Return [x, y] of the center of cell containing provided text 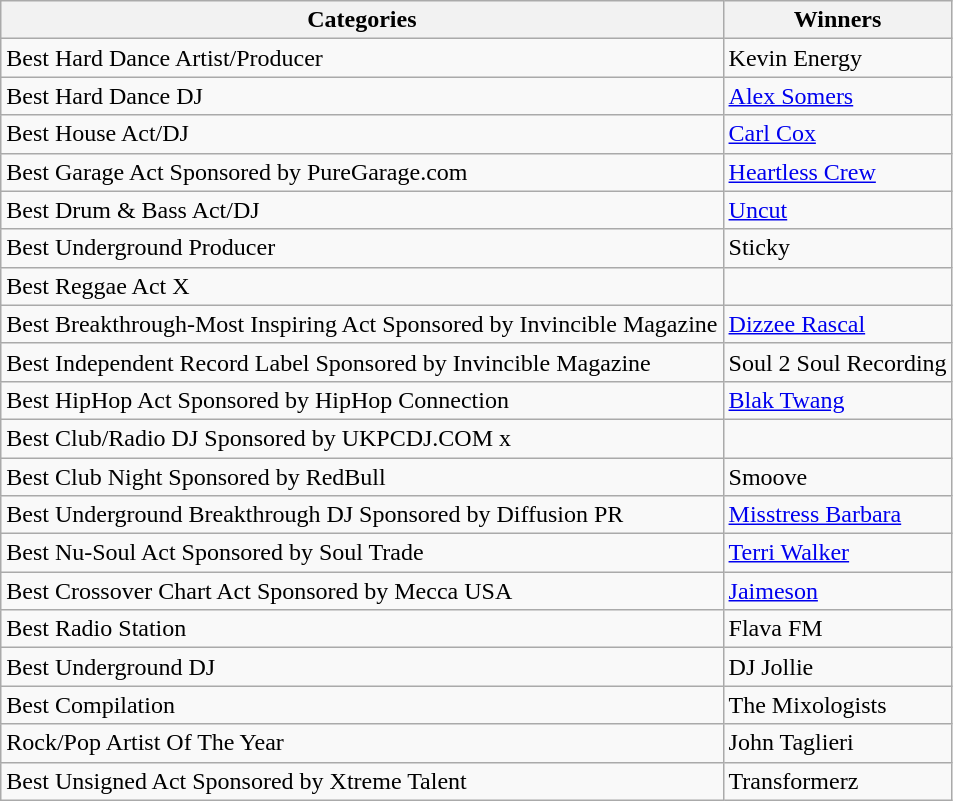
Best House Act/DJ [362, 134]
John Taglieri [838, 743]
Soul 2 Soul Recording [838, 362]
Categories [362, 20]
Best Club Night Sponsored by RedBull [362, 477]
Smoove [838, 477]
Sticky [838, 248]
Best Breakthrough-Most Inspiring Act Sponsored by Invincible Magazine [362, 324]
Rock/Pop Artist Of The Year [362, 743]
Uncut [838, 210]
Best Crossover Chart Act Sponsored by Mecca USA [362, 591]
Misstress Barbara [838, 515]
Blak Twang [838, 400]
Dizzee Rascal [838, 324]
Flava FM [838, 629]
Best Nu-Soul Act Sponsored by Soul Trade [362, 553]
Best Underground DJ [362, 667]
Winners [838, 20]
Kevin Energy [838, 58]
Best Drum & Bass Act/DJ [362, 210]
Alex Somers [838, 96]
Best Unsigned Act Sponsored by Xtreme Talent [362, 781]
DJ Jollie [838, 667]
Best Reggae Act X [362, 286]
Jaimeson [838, 591]
Best Club/Radio DJ Sponsored by UKPCDJ.COM x [362, 438]
Best Garage Act Sponsored by PureGarage.com [362, 172]
Transformerz [838, 781]
Best Compilation [362, 705]
Best Hard Dance DJ [362, 96]
Best HipHop Act Sponsored by HipHop Connection [362, 400]
Best Underground Producer [362, 248]
The Mixologists [838, 705]
Heartless Crew [838, 172]
Terri Walker [838, 553]
Best Radio Station [362, 629]
Best Hard Dance Artist/Producer [362, 58]
Best Independent Record Label Sponsored by Invincible Magazine [362, 362]
Carl Cox [838, 134]
Best Underground Breakthrough DJ Sponsored by Diffusion PR [362, 515]
